Extract the (X, Y) coordinate from the center of the cell holding the provided text.  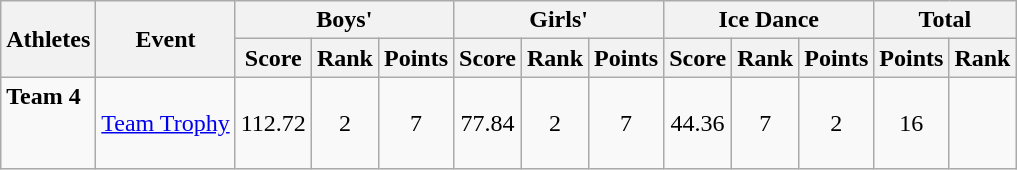
Ice Dance (769, 20)
16 (912, 123)
Team Trophy (166, 123)
Athletes (48, 39)
Total (945, 20)
44.36 (698, 123)
112.72 (273, 123)
Team 4 (48, 123)
Event (166, 39)
77.84 (488, 123)
Boys' (344, 20)
Girls' (559, 20)
